Identify which cell holds the provided text, then report its (x, y) central coordinate. 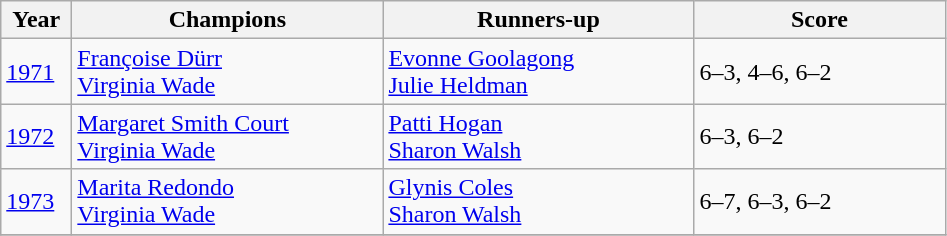
1971 (36, 72)
6–7, 6–3, 6–2 (820, 202)
Margaret Smith Court Virginia Wade (228, 136)
6–3, 6–2 (820, 136)
Evonne Goolagong Julie Heldman (538, 72)
Champions (228, 20)
Score (820, 20)
Patti Hogan Sharon Walsh (538, 136)
Year (36, 20)
Françoise Dürr Virginia Wade (228, 72)
1972 (36, 136)
6–3, 4–6, 6–2 (820, 72)
1973 (36, 202)
Glynis Coles Sharon Walsh (538, 202)
Marita Redondo Virginia Wade (228, 202)
Runners-up (538, 20)
